Identify which cell holds the provided text, then report its (x, y) central coordinate. 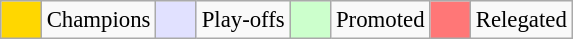
Play-offs (243, 20)
Promoted (380, 20)
Champions (98, 20)
Relegated (521, 20)
